Provide the (x, y) coordinate of the cell's center where the given text is located.  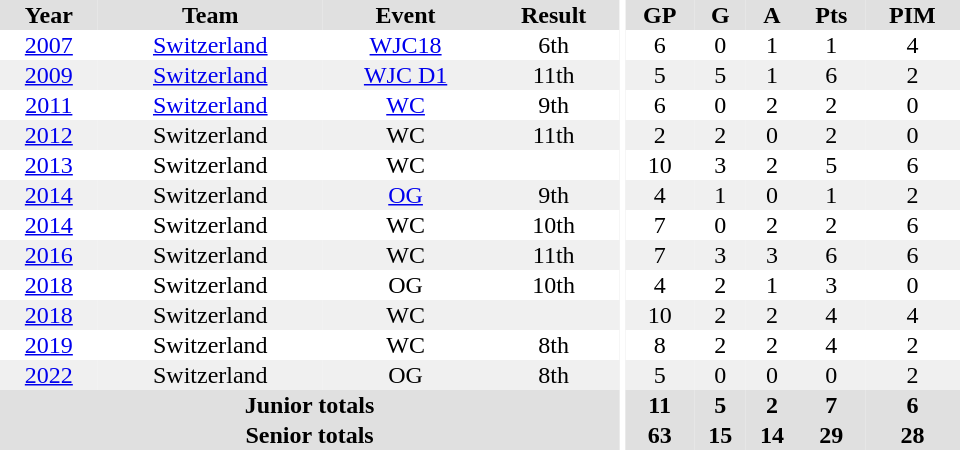
28 (912, 435)
Pts (832, 15)
15 (720, 435)
6th (554, 45)
WJC D1 (406, 75)
Year (49, 15)
29 (832, 435)
Team (210, 15)
WJC18 (406, 45)
2011 (49, 105)
PIM (912, 15)
2016 (49, 255)
2019 (49, 345)
A (772, 15)
G (720, 15)
Event (406, 15)
2013 (49, 165)
Result (554, 15)
2012 (49, 135)
11 (660, 405)
2022 (49, 375)
2007 (49, 45)
2009 (49, 75)
GP (660, 15)
Senior totals (310, 435)
63 (660, 435)
14 (772, 435)
8 (660, 345)
Junior totals (310, 405)
